Identify which cell holds the provided text, then report its [X, Y] central coordinate. 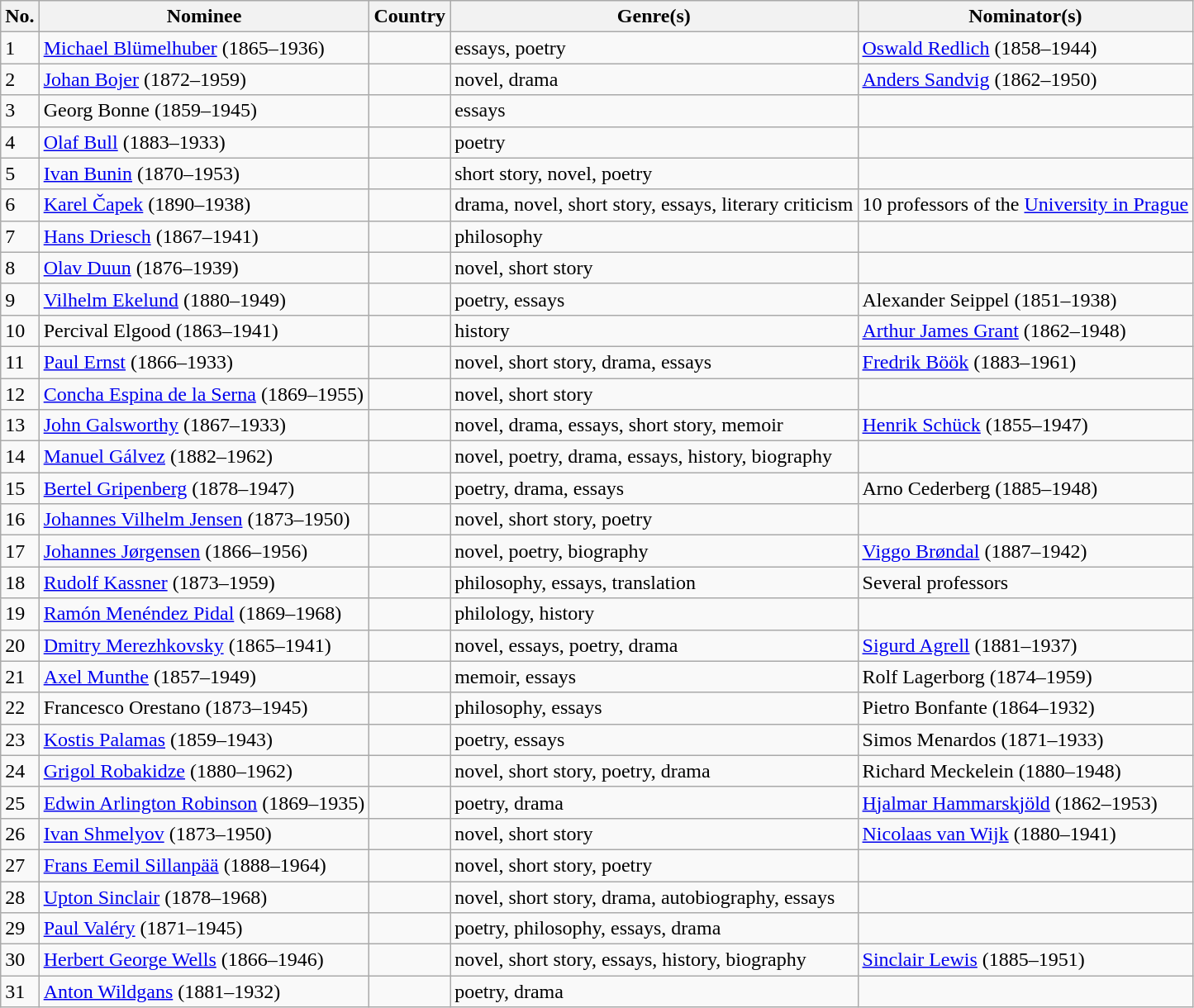
Nicolaas van Wijk (1880–1941) [1025, 834]
Frans Eemil Sillanpää (1888–1964) [204, 865]
7 [20, 236]
19 [20, 614]
essays [654, 111]
philosophy [654, 236]
Rolf Lagerborg (1874–1959) [1025, 677]
12 [20, 394]
Ivan Bunin (1870–1953) [204, 174]
Grigol Robakidze (1880–1962) [204, 771]
9 [20, 299]
10 [20, 330]
short story, novel, poetry [654, 174]
Anton Wildgans (1881–1932) [204, 991]
14 [20, 457]
17 [20, 551]
Johannes Jørgensen (1866–1956) [204, 551]
Johan Bojer (1872–1959) [204, 79]
22 [20, 708]
10 professors of the University in Prague [1025, 205]
1 [20, 48]
Arno Cederberg (1885–1948) [1025, 488]
Sigurd Agrell (1881–1937) [1025, 645]
Hjalmar Hammarskjöld (1862–1953) [1025, 802]
Concha Espina de la Serna (1869–1955) [204, 394]
Axel Munthe (1857–1949) [204, 677]
Herbert George Wells (1866–1946) [204, 960]
novel, essays, poetry, drama [654, 645]
26 [20, 834]
Anders Sandvig (1862–1950) [1025, 79]
Ivan Shmelyov (1873–1950) [204, 834]
Sinclair Lewis (1885–1951) [1025, 960]
poetry, drama, essays [654, 488]
Several professors [1025, 582]
novel, drama [654, 79]
Pietro Bonfante (1864–1932) [1025, 708]
poetry, philosophy, essays, drama [654, 929]
6 [20, 205]
Country [410, 17]
Johannes Vilhelm Jensen (1873–1950) [204, 520]
13 [20, 426]
novel, poetry, biography [654, 551]
memoir, essays [654, 677]
novel, short story, essays, history, biography [654, 960]
drama, novel, short story, essays, literary criticism [654, 205]
2 [20, 79]
20 [20, 645]
philosophy, essays, translation [654, 582]
25 [20, 802]
philology, history [654, 614]
5 [20, 174]
11 [20, 362]
Henrik Schück (1855–1947) [1025, 426]
Oswald Redlich (1858–1944) [1025, 48]
27 [20, 865]
Francesco Orestano (1873–1945) [204, 708]
16 [20, 520]
23 [20, 739]
Manuel Gálvez (1882–1962) [204, 457]
novel, short story, drama, autobiography, essays [654, 896]
Paul Ernst (1866–1933) [204, 362]
Georg Bonne (1859–1945) [204, 111]
29 [20, 929]
Richard Meckelein (1880–1948) [1025, 771]
Kostis Palamas (1859–1943) [204, 739]
24 [20, 771]
Dmitry Merezhkovsky (1865–1941) [204, 645]
Vilhelm Ekelund (1880–1949) [204, 299]
30 [20, 960]
8 [20, 268]
15 [20, 488]
Bertel Gripenberg (1878–1947) [204, 488]
novel, drama, essays, short story, memoir [654, 426]
novel, short story, drama, essays [654, 362]
31 [20, 991]
Rudolf Kassner (1873–1959) [204, 582]
Edwin Arlington Robinson (1869–1935) [204, 802]
Nominee [204, 17]
Paul Valéry (1871–1945) [204, 929]
Upton Sinclair (1878–1968) [204, 896]
novel, poetry, drama, essays, history, biography [654, 457]
philosophy, essays [654, 708]
28 [20, 896]
Fredrik Böök (1883–1961) [1025, 362]
Olaf Bull (1883–1933) [204, 142]
Hans Driesch (1867–1941) [204, 236]
18 [20, 582]
4 [20, 142]
essays, poetry [654, 48]
Arthur James Grant (1862–1948) [1025, 330]
poetry [654, 142]
history [654, 330]
novel, short story, poetry, drama [654, 771]
No. [20, 17]
Michael Blümelhuber (1865–1936) [204, 48]
Percival Elgood (1863–1941) [204, 330]
John Galsworthy (1867–1933) [204, 426]
Karel Čapek (1890–1938) [204, 205]
Olav Duun (1876–1939) [204, 268]
Simos Menardos (1871–1933) [1025, 739]
21 [20, 677]
3 [20, 111]
Genre(s) [654, 17]
Ramón Menéndez Pidal (1869–1968) [204, 614]
Nominator(s) [1025, 17]
Viggo Brøndal (1887–1942) [1025, 551]
Alexander Seippel (1851–1938) [1025, 299]
